From the cell containing the given text, extract its center point as [x, y] coordinate. 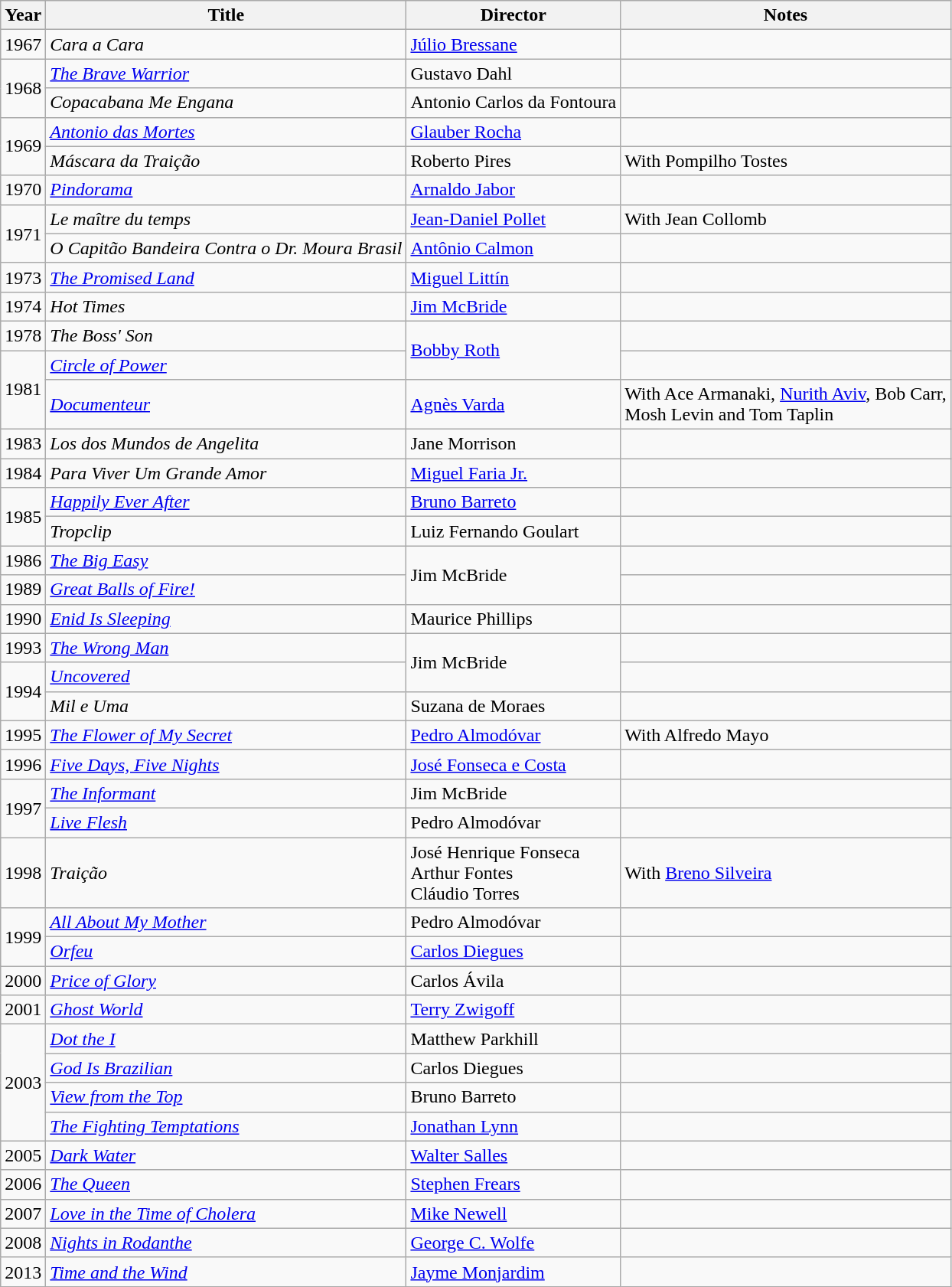
1970 [23, 190]
Love in the Time of Cholera [227, 1214]
1984 [23, 473]
Nights in Rodanthe [227, 1243]
Hot Times [227, 306]
Enid Is Sleeping [227, 619]
The Flower of My Secret [227, 735]
1995 [23, 735]
Copacabana Me Engana [227, 103]
Traição [227, 873]
The Big Easy [227, 560]
O Capitão Bandeira Contra o Dr. Moura Brasil [227, 248]
Roberto Pires [513, 161]
With Pompilho Tostes [786, 161]
Year [23, 15]
Five Days, Five Nights [227, 764]
Terry Zwigoff [513, 1010]
Suzana de Moraes [513, 706]
1999 [23, 937]
2001 [23, 1010]
The Informant [227, 793]
Uncovered [227, 677]
Circle of Power [227, 365]
Antonio Carlos da Fontoura [513, 103]
Time and the Wind [227, 1272]
Arnaldo Jabor [513, 190]
Júlio Bressane [513, 44]
Walter Salles [513, 1155]
Jane Morrison [513, 444]
1993 [23, 648]
The Promised Land [227, 277]
1969 [23, 146]
1981 [23, 390]
1986 [23, 560]
With Jean Collomb [786, 219]
Matthew Parkhill [513, 1039]
2008 [23, 1243]
Stephen Frears [513, 1184]
Dot the I [227, 1039]
José Henrique FonsecaArthur FontesCláudio Torres [513, 873]
All About My Mother [227, 923]
Mike Newell [513, 1214]
1997 [23, 808]
Le maître du temps [227, 219]
Notes [786, 15]
Title [227, 15]
Price of Glory [227, 981]
Maurice Phillips [513, 619]
2013 [23, 1272]
Antônio Calmon [513, 248]
1985 [23, 517]
Carlos Ávila [513, 981]
Glauber Rocha [513, 132]
Live Flesh [227, 822]
Jayme Monjardim [513, 1272]
1998 [23, 873]
1978 [23, 335]
Documenteur [227, 404]
1967 [23, 44]
José Fonseca e Costa [513, 764]
Ghost World [227, 1010]
Máscara da Traição [227, 161]
1996 [23, 764]
Miguel Littín [513, 277]
2006 [23, 1184]
Jonathan Lynn [513, 1126]
With Ace Armanaki, Nurith Aviv, Bob Carr,Mosh Levin and Tom Taplin [786, 404]
The Wrong Man [227, 648]
Happily Ever After [227, 502]
The Queen [227, 1184]
2003 [23, 1083]
The Boss' Son [227, 335]
1994 [23, 691]
Cara a Cara [227, 44]
Los dos Mundos de Angelita [227, 444]
1990 [23, 619]
With Breno Silveira [786, 873]
Agnès Varda [513, 404]
Tropclip [227, 531]
God Is Brazilian [227, 1068]
Pindorama [227, 190]
The Fighting Temptations [227, 1126]
Luiz Fernando Goulart [513, 531]
George C. Wolfe [513, 1243]
1973 [23, 277]
Bobby Roth [513, 350]
1983 [23, 444]
1989 [23, 590]
2005 [23, 1155]
Orfeu [227, 952]
1971 [23, 234]
Dark Water [227, 1155]
The Brave Warrior [227, 73]
Antonio das Mortes [227, 132]
Mil e Uma [227, 706]
2007 [23, 1214]
Jean-Daniel Pollet [513, 219]
Great Balls of Fire! [227, 590]
View from the Top [227, 1097]
With Alfredo Mayo [786, 735]
1968 [23, 88]
2000 [23, 981]
Miguel Faria Jr. [513, 473]
Gustavo Dahl [513, 73]
1974 [23, 306]
Para Viver Um Grande Amor [227, 473]
Director [513, 15]
